Search for the cell housing the specified text and yield its (X, Y) center coordinate. 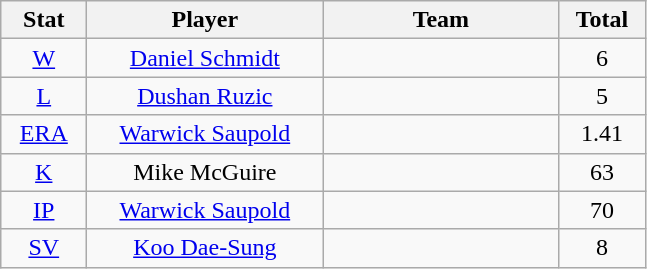
Mike McGuire (205, 172)
Dushan Ruzic (205, 96)
Player (205, 20)
K (44, 172)
Koo Dae-Sung (205, 248)
Daniel Schmidt (205, 58)
63 (602, 172)
70 (602, 210)
Team (441, 20)
ERA (44, 134)
1.41 (602, 134)
SV (44, 248)
W (44, 58)
5 (602, 96)
8 (602, 248)
IP (44, 210)
Total (602, 20)
Stat (44, 20)
L (44, 96)
6 (602, 58)
